Return (x, y) of the center of cell containing provided text 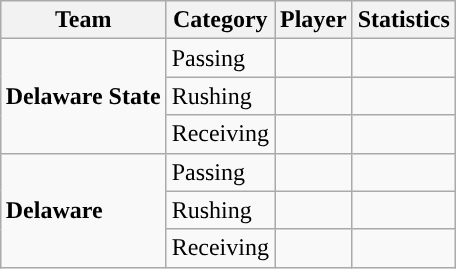
Delaware State (83, 96)
Player (313, 20)
Delaware (83, 210)
Team (83, 20)
Statistics (404, 20)
Category (220, 20)
